Determine the (x, y) coordinate at the center of the cell enclosing the given text.  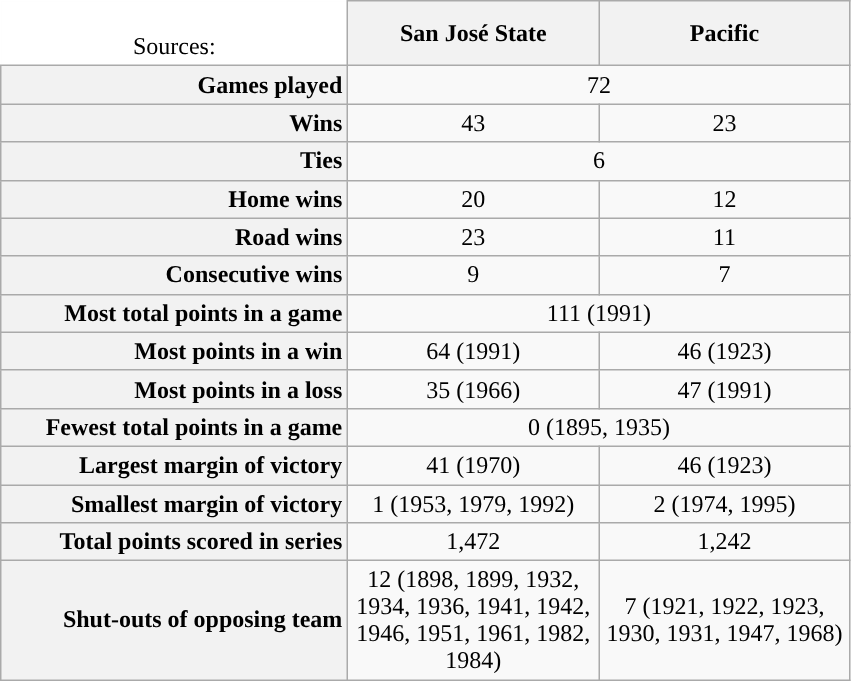
Most points in a win (174, 351)
Total points scored in series (174, 542)
Shut-outs of opposing team (174, 620)
6 (599, 161)
San José State (474, 34)
Sources: (174, 34)
Games played (174, 85)
72 (599, 85)
41 (1970) (474, 465)
Fewest total points in a game (174, 427)
47 (1991) (724, 389)
Pacific (724, 34)
20 (474, 199)
Wins (174, 123)
Most points in a loss (174, 389)
64 (1991) (474, 351)
1 (1953, 1979, 1992) (474, 503)
Most total points in a game (174, 313)
Largest margin of victory (174, 465)
7 (724, 275)
12 (1898, 1899, 1932, 1934, 1936, 1941, 1942, 1946, 1951, 1961, 1982, 1984) (474, 620)
111 (1991) (599, 313)
12 (724, 199)
35 (1966) (474, 389)
Home wins (174, 199)
1,472 (474, 542)
Ties (174, 161)
Road wins (174, 237)
Consecutive wins (174, 275)
9 (474, 275)
11 (724, 237)
1,242 (724, 542)
2 (1974, 1995) (724, 503)
0 (1895, 1935) (599, 427)
7 (1921, 1922, 1923, 1930, 1931, 1947, 1968) (724, 620)
Smallest margin of victory (174, 503)
43 (474, 123)
